Provide the (x, y) coordinate of the cell's center where the given text is located.  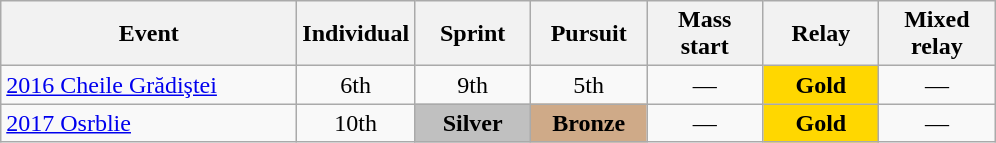
9th (473, 85)
6th (356, 85)
2016 Cheile Grădiştei (149, 85)
Bronze (589, 123)
Pursuit (589, 34)
Silver (473, 123)
10th (356, 123)
Mixed relay (937, 34)
Event (149, 34)
5th (589, 85)
2017 Osrblie (149, 123)
Mass start (705, 34)
Sprint (473, 34)
Relay (821, 34)
Individual (356, 34)
